Scan for the cell matching the given text and deliver its (x, y) coordinate at center. 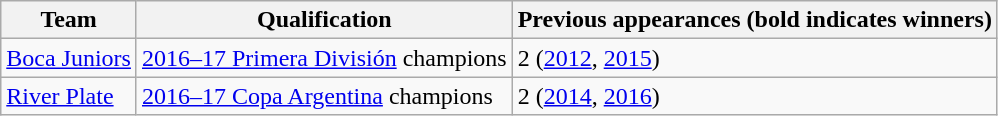
2 (2014, 2016) (754, 96)
2 (2012, 2015) (754, 58)
Team (69, 20)
2016–17 Copa Argentina champions (324, 96)
Boca Juniors (69, 58)
River Plate (69, 96)
Qualification (324, 20)
2016–17 Primera División champions (324, 58)
Previous appearances (bold indicates winners) (754, 20)
